For the text-containing cell, return its midpoint in [X, Y] coordinate format. 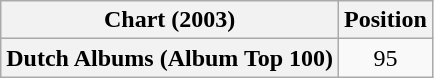
95 [386, 58]
Chart (2003) [170, 20]
Dutch Albums (Album Top 100) [170, 58]
Position [386, 20]
